Extract the (x, y) coordinate from the center of the cell holding the provided text.  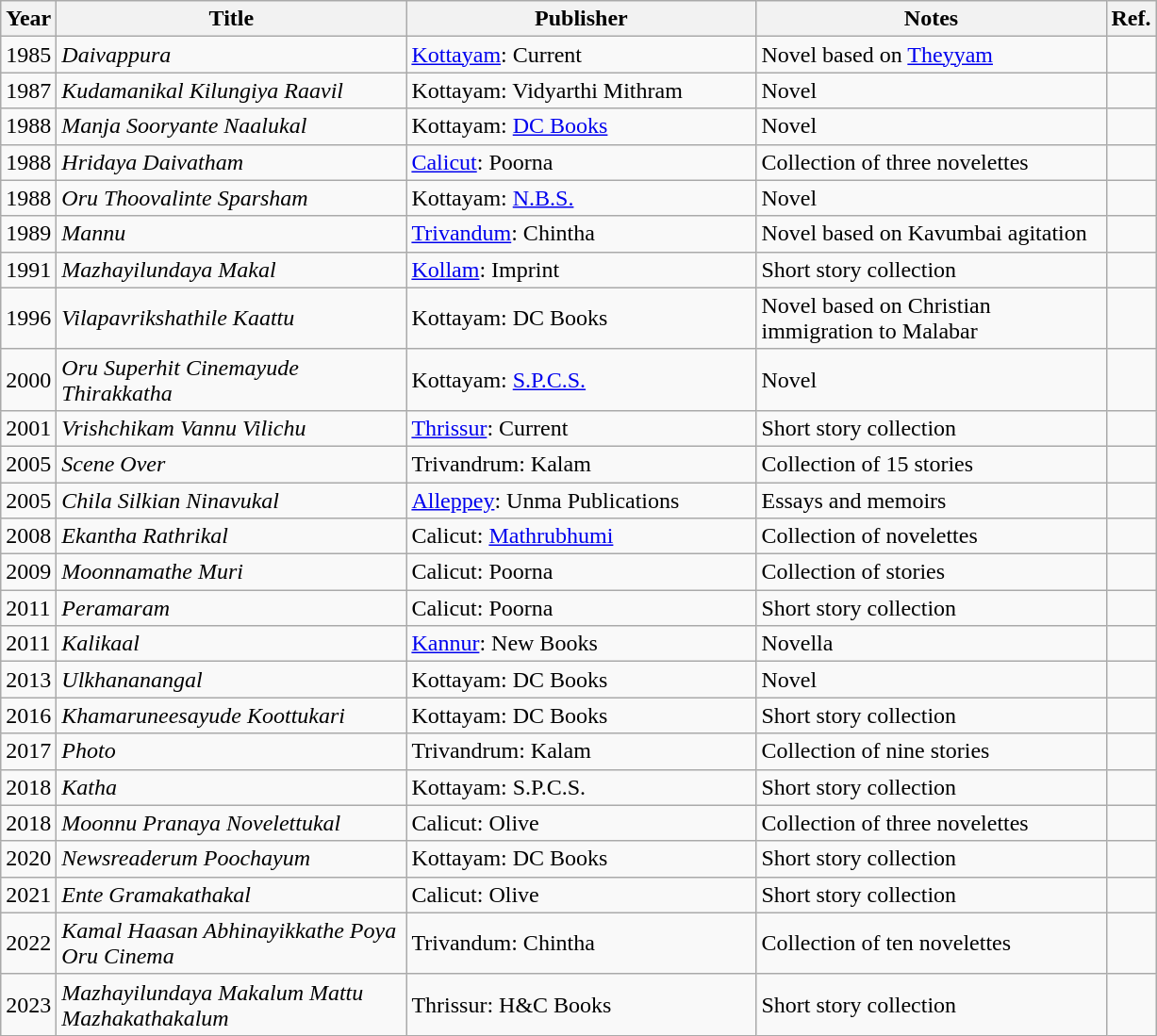
Novel based on Theyyam (932, 55)
2023 (28, 1005)
1987 (28, 90)
Mazhayilundaya Makalum Mattu Mazhakathakalum (232, 1005)
Oru Superhit Cinemayude Thirakkatha (232, 379)
2022 (28, 943)
1996 (28, 319)
Kollam: Imprint (581, 270)
Collection of nine stories (932, 751)
Collection of ten novelettes (932, 943)
Collection of 15 stories (932, 464)
1985 (28, 55)
Kamal Haasan Abhinayikkathe Poya Oru Cinema (232, 943)
Mannu (232, 234)
2017 (28, 751)
Novel based on Christian immigration to Malabar (932, 319)
Collection of stories (932, 572)
Ref. (1132, 19)
Year (28, 19)
Katha (232, 787)
Thrissur: Current (581, 428)
Photo (232, 751)
2020 (28, 859)
Mazhayilundaya Makal (232, 270)
Kottayam: N.B.S. (581, 198)
Daivappura (232, 55)
Kalikaal (232, 644)
Kannur: New Books (581, 644)
2001 (28, 428)
2000 (28, 379)
Peramaram (232, 608)
Ekantha Rathrikal (232, 536)
Vilapavrikshathile Kaattu (232, 319)
Ulkhananangal (232, 680)
Publisher (581, 19)
Vrishchikam Vannu Vilichu (232, 428)
Moonnu Pranaya Novelettukal (232, 823)
Calicut: Mathrubhumi (581, 536)
Kottayam: Current (581, 55)
2013 (28, 680)
Newsreaderum Poochayum (232, 859)
Kudamanikal Kilungiya Raavil (232, 90)
Manja Sooryante Naalukal (232, 126)
Kottayam: Vidyarthi Mithram (581, 90)
Novella (932, 644)
2016 (28, 715)
2008 (28, 536)
Khamaruneesayude Koottukari (232, 715)
Collection of novelettes (932, 536)
Essays and memoirs (932, 501)
Alleppey: Unma Publications (581, 501)
2021 (28, 895)
Scene Over (232, 464)
Thrissur: H&C Books (581, 1005)
Ente Gramakathakal (232, 895)
Moonnamathe Muri (232, 572)
Title (232, 19)
Chila Silkian Ninavukal (232, 501)
1991 (28, 270)
Novel based on Kavumbai agitation (932, 234)
Hridaya Daivatham (232, 162)
Oru Thoovalinte Sparsham (232, 198)
1989 (28, 234)
2009 (28, 572)
Notes (932, 19)
